Scan for the cell matching the given text and deliver its (X, Y) coordinate at center. 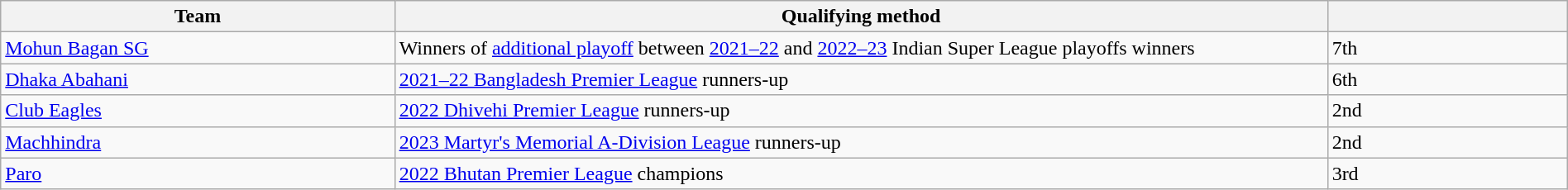
7th (1447, 48)
Winners of additional playoff between 2021–22 and 2022–23 Indian Super League playoffs winners (861, 48)
2023 Martyr's Memorial A-Division League runners-up (861, 142)
3rd (1447, 173)
Dhaka Abahani (198, 79)
6th (1447, 79)
Qualifying method (861, 17)
2022 Bhutan Premier League champions (861, 173)
Club Eagles (198, 111)
2022 Dhivehi Premier League runners-up (861, 111)
Mohun Bagan SG (198, 48)
Paro (198, 173)
Team (198, 17)
2021–22 Bangladesh Premier League runners-up (861, 79)
Machhindra (198, 142)
